From the cell containing the given text, extract its center point as [x, y] coordinate. 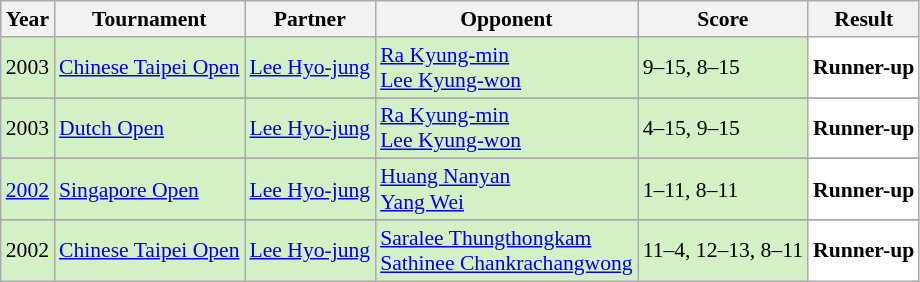
Saralee Thungthongkam Sathinee Chankrachangwong [506, 250]
4–15, 9–15 [723, 128]
Opponent [506, 19]
Tournament [149, 19]
11–4, 12–13, 8–11 [723, 250]
Year [28, 19]
Partner [310, 19]
Result [864, 19]
Huang Nanyan Yang Wei [506, 190]
9–15, 8–15 [723, 68]
1–11, 8–11 [723, 190]
Dutch Open [149, 128]
Singapore Open [149, 190]
Score [723, 19]
